From the cell containing the given text, extract its center point as [X, Y] coordinate. 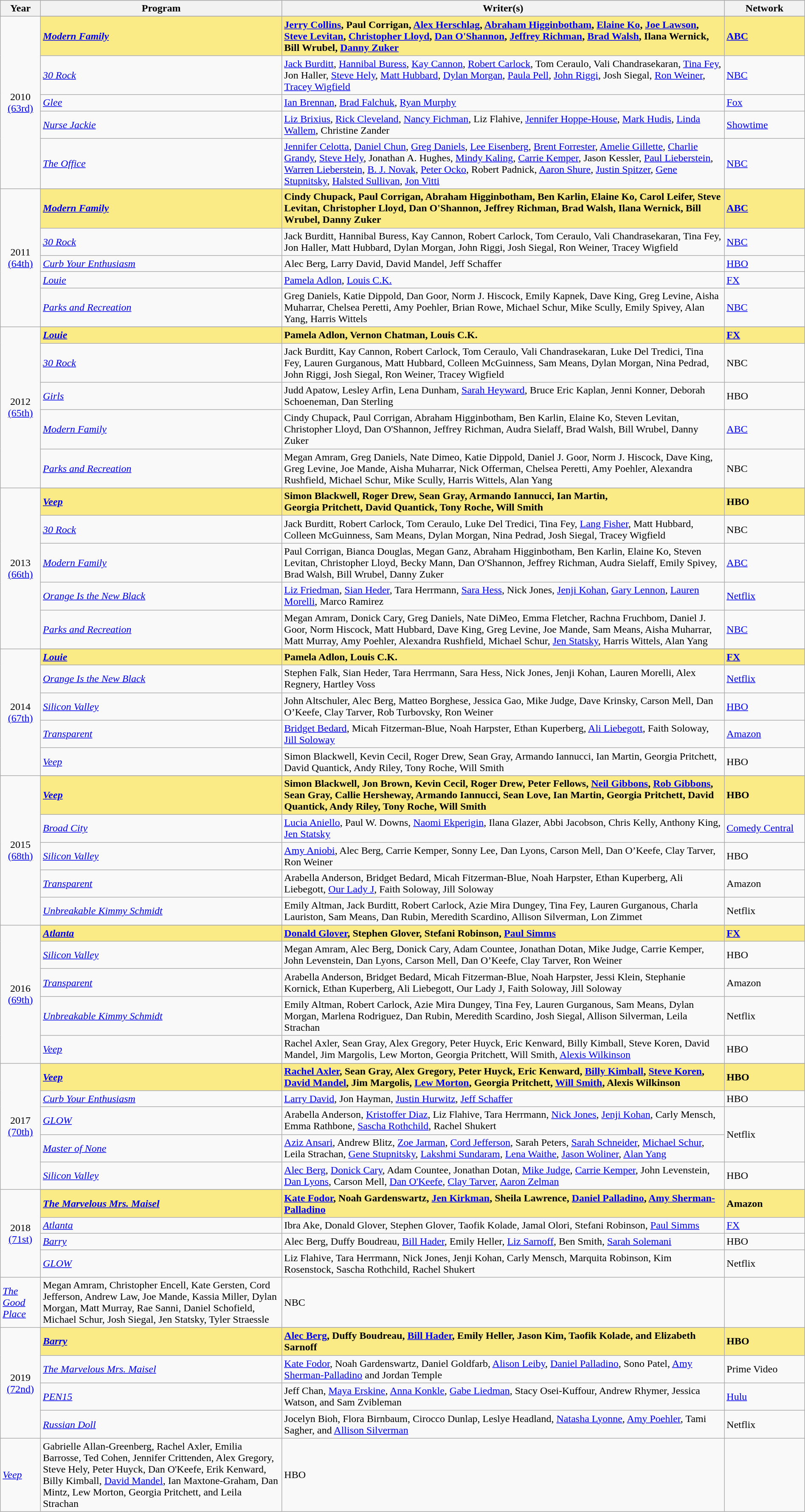
2017(70th) [20, 1126]
Arabella Anderson, Bridget Bedard, Micah Fitzerman-Blue, Noah Harpster, Ethan Kuperberg, Ali Liebegott, Our Lady J, Faith Soloway, Jill Soloway [503, 884]
Alec Berg, Larry David, David Mandel, Jeff Schaffer [503, 264]
Larry David, Jon Hayman, Justin Hurwitz, Jeff Schaffer [503, 1099]
Ibra Ake, Donald Glover, Stephen Glover, Taofik Kolade, Jamal Olori, Stefani Robinson, Paul Simms [503, 1225]
Comedy Central [764, 828]
2019(72nd) [20, 1383]
Jocelyn Bioh, Flora Birnbaum, Cirocco Dunlap, Leslye Headland, Natasha Lyonne, Amy Poehler, Tami Sagher, and Allison Silverman [503, 1424]
2010(63rd) [20, 103]
Judd Apatow, Lesley Arfin, Lena Dunham, Sarah Heyward, Bruce Eric Kaplan, Jenni Konner, Deborah Schoeneman, Dan Sterling [503, 396]
Hulu [764, 1397]
The Good Place [20, 1303]
Broad City [161, 828]
2012(65th) [20, 407]
2011(64th) [20, 258]
Ian Brennan, Brad Falchuk, Ryan Murphy [503, 103]
Showtime [764, 125]
The Office [161, 164]
Russian Doll [161, 1424]
Pamela Adlon, Vernon Chatman, Louis C.K. [503, 335]
Lucia Aniello, Paul W. Downs, Naomi Ekperigin, Ilana Glazer, Abbi Jacobson, Chris Kelly, Anthony King, Jen Statsky [503, 828]
Kate Fodor, Noah Gardenswartz, Daniel Goldfarb, Alison Leiby, Daniel Palladino, Sono Patel, Amy Sherman-Palladino and Jordan Temple [503, 1369]
Network [764, 8]
John Altschuler, Alec Berg, Matteo Borghese, Jessica Gao, Mike Judge, Dave Krinsky, Carson Mell, Dan O’Keefe, Clay Tarver, Rob Turbovsky, Ron Weiner [503, 706]
Liz Brixius, Rick Cleveland, Nancy Fichman, Liz Flahive, Jennifer Hoppe-House, Mark Hudis, Linda Wallem, Christine Zander [503, 125]
Nurse Jackie [161, 125]
2013(66th) [20, 569]
2015(68th) [20, 850]
Amy Aniobi, Alec Berg, Carrie Kemper, Sonny Lee, Dan Lyons, Carson Mell, Dan O’Keefe, Clay Tarver, Ron Weiner [503, 856]
Bridget Bedard, Micah Fitzerman-Blue, Noah Harpster, Ethan Kuperberg, Ali Liebegott, Faith Soloway, Jill Soloway [503, 734]
Alec Berg, Duffy Boudreau, Bill Hader, Emily Heller, Liz Sarnoff, Ben Smith, Sarah Solemani [503, 1241]
2018(71st) [20, 1233]
Year [20, 8]
Liz Friedman, Sian Heder, Tara Herrmann, Sara Hess, Nick Jones, Jenji Kohan, Gary Lennon, Lauren Morelli, Marco Ramirez [503, 596]
Master of None [161, 1148]
Girls [161, 396]
Program [161, 8]
Donald Glover, Stephen Glover, Stefani Robinson, Paul Simms [503, 933]
PEN15 [161, 1397]
Prime Video [764, 1369]
Liz Flahive, Tara Herrmann, Nick Jones, Jenji Kohan, Carly Mensch, Marquita Robinson, Kim Rosenstock, Sascha Rothchild, Rachel Shukert [503, 1263]
Stephen Falk, Sian Heder, Tara Herrmann, Sara Hess, Nick Jones, Jenji Kohan, Lauren Morelli, Alex Regnery, Hartley Voss [503, 679]
Fox [764, 103]
Kate Fodor, Noah Gardenswartz, Jen Kirkman, Sheila Lawrence, Daniel Palladino, Amy Sherman-Palladino [503, 1203]
Glee [161, 103]
Jeff Chan, Maya Erskine, Anna Konkle, Gabe Liedman, Stacy Osei-Kuffour, Andrew Rhymer, Jessica Watson, and Sam Zvibleman [503, 1397]
2014(67th) [20, 712]
2016(69th) [20, 994]
Simon Blackwell, Roger Drew, Sean Gray, Armando Iannucci, Ian Martin, Georgia Pritchett, David Quantick, Tony Roche, Will Smith [503, 502]
Alec Berg, Duffy Boudreau, Bill Hader, Emily Heller, Jason Kim, Taofik Kolade, and Elizabeth Sarnoff [503, 1342]
Writer(s) [503, 8]
